From the cell containing the given text, extract its center point as [x, y] coordinate. 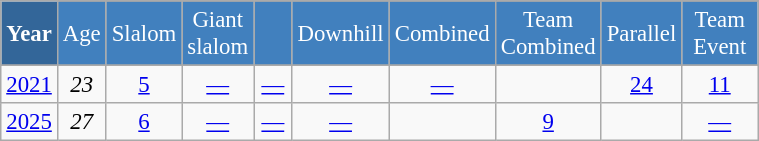
5 [144, 85]
Combined [442, 34]
9 [548, 122]
2025 [30, 122]
24 [642, 85]
Giantslalom [218, 34]
6 [144, 122]
11 [720, 85]
23 [82, 85]
Team Event [720, 34]
2021 [30, 85]
Age [82, 34]
Parallel [642, 34]
Slalom [144, 34]
Year [30, 34]
27 [82, 122]
Downhill [340, 34]
TeamCombined [548, 34]
